From the cell containing the given text, extract its center point as (X, Y) coordinate. 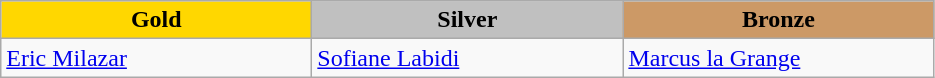
Bronze (778, 20)
Eric Milazar (156, 58)
Marcus la Grange (778, 58)
Gold (156, 20)
Silver (468, 20)
Sofiane Labidi (468, 58)
